Detect which cell encompasses the target text, then output its [X, Y] center coordinate. 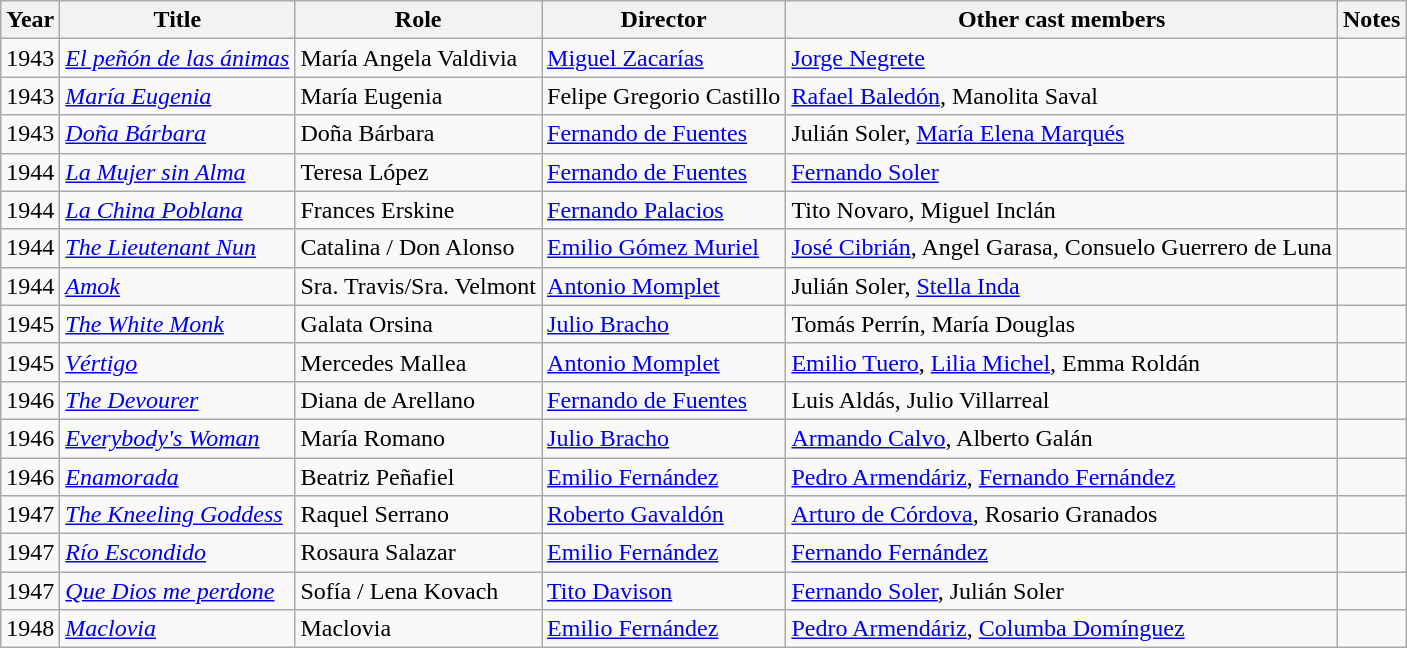
Teresa López [418, 172]
Title [178, 20]
Catalina / Don Alonso [418, 248]
Jorge Negrete [1062, 58]
María Angela Valdivia [418, 58]
Emilio Gómez Muriel [664, 248]
Luis Aldás, Julio Villarreal [1062, 400]
Notes [1371, 20]
Enamorada [178, 477]
Year [30, 20]
Emilio Tuero, Lilia Michel, Emma Roldán [1062, 362]
The White Monk [178, 324]
Rosaura Salazar [418, 553]
Raquel Serrano [418, 515]
Felipe Gregorio Castillo [664, 96]
Diana de Arellano [418, 400]
Fernando Palacios [664, 210]
Pedro Armendáriz, Columba Domínguez [1062, 629]
Tomás Perrín, María Douglas [1062, 324]
Other cast members [1062, 20]
Pedro Armendáriz, Fernando Fernández [1062, 477]
Fernando Fernández [1062, 553]
The Kneeling Goddess [178, 515]
Everybody's Woman [178, 438]
Role [418, 20]
Julián Soler, Stella Inda [1062, 286]
La China Poblana [178, 210]
Arturo de Córdova, Rosario Granados [1062, 515]
Río Escondido [178, 553]
Rafael Baledón, Manolita Saval [1062, 96]
Director [664, 20]
Vértigo [178, 362]
Mercedes Mallea [418, 362]
Sofía / Lena Kovach [418, 591]
Miguel Zacarías [664, 58]
Roberto Gavaldón [664, 515]
Sra. Travis/Sra. Velmont [418, 286]
Tito Novaro, Miguel Inclán [1062, 210]
Amok [178, 286]
Fernando Soler, Julián Soler [1062, 591]
The Lieutenant Nun [178, 248]
El peñón de las ánimas [178, 58]
The Devourer [178, 400]
Frances Erskine [418, 210]
Tito Davison [664, 591]
Julián Soler, María Elena Marqués [1062, 134]
María Romano [418, 438]
Galata Orsina [418, 324]
Beatriz Peñafiel [418, 477]
José Cibrián, Angel Garasa, Consuelo Guerrero de Luna [1062, 248]
Que Dios me perdone [178, 591]
La Mujer sin Alma [178, 172]
Fernando Soler [1062, 172]
Armando Calvo, Alberto Galán [1062, 438]
1948 [30, 629]
